Return (X, Y) of the center of cell containing provided text 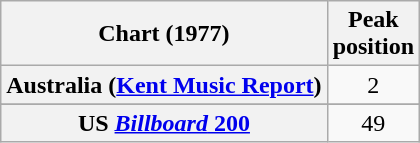
Australia (Kent Music Report) (164, 85)
2 (373, 85)
Chart (1977) (164, 34)
Peakposition (373, 34)
US Billboard 200 (164, 123)
49 (373, 123)
